Determine the [X, Y] coordinate at the center of the cell enclosing the given text.  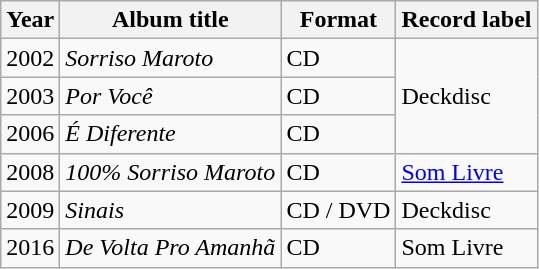
Por Você [170, 96]
2002 [30, 58]
CD / DVD [338, 210]
Record label [466, 20]
Album title [170, 20]
Year [30, 20]
Sinais [170, 210]
2009 [30, 210]
2016 [30, 248]
Sorriso Maroto [170, 58]
100% Sorriso Maroto [170, 172]
É Diferente [170, 134]
2003 [30, 96]
Format [338, 20]
2006 [30, 134]
2008 [30, 172]
De Volta Pro Amanhã [170, 248]
